From the cell containing the given text, extract its center point as [x, y] coordinate. 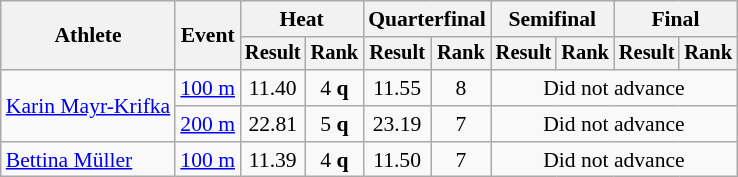
11.55 [397, 88]
200 m [208, 124]
8 [461, 88]
Quarterfinal [427, 19]
Event [208, 36]
Final [676, 19]
4 q [335, 88]
Heat [302, 19]
100 m [208, 88]
22.81 [273, 124]
Semifinal [552, 19]
23.19 [397, 124]
7 [461, 124]
Karin Mayr-Krifka [88, 106]
11.40 [273, 88]
5 q [335, 124]
Athlete [88, 36]
